Search for the cell housing the specified text and yield its [x, y] center coordinate. 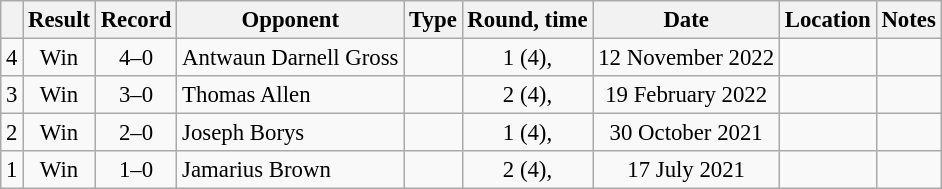
Opponent [290, 20]
2–0 [136, 133]
Result [60, 20]
4 [12, 58]
3–0 [136, 95]
Type [433, 20]
Thomas Allen [290, 95]
30 October 2021 [686, 133]
1–0 [136, 170]
Record [136, 20]
19 February 2022 [686, 95]
17 July 2021 [686, 170]
12 November 2022 [686, 58]
Jamarius Brown [290, 170]
1 [12, 170]
4–0 [136, 58]
Round, time [528, 20]
Date [686, 20]
3 [12, 95]
2 [12, 133]
Antwaun Darnell Gross [290, 58]
Joseph Borys [290, 133]
Location [828, 20]
Notes [908, 20]
